Search for the cell housing the specified text and yield its (X, Y) center coordinate. 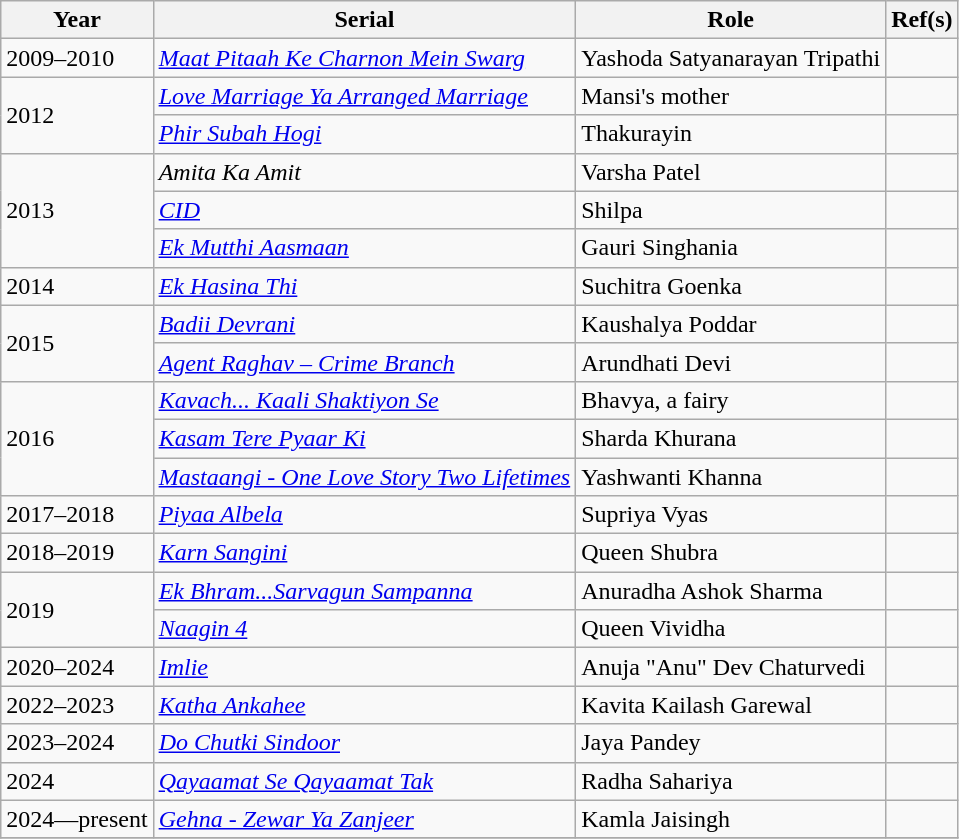
Gehna - Zewar Ya Zanjeer (364, 819)
Anuradha Ashok Sharma (731, 591)
Badii Devrani (364, 324)
Yashwanti Khanna (731, 477)
Yashoda Satyanarayan Tripathi (731, 58)
CID (364, 210)
Arundhati Devi (731, 362)
Karn Sangini (364, 553)
Kamla Jaisingh (731, 819)
Supriya Vyas (731, 515)
2024 (77, 781)
Sharda Khurana (731, 438)
2022–2023 (77, 705)
Katha Ankahee (364, 705)
2024—present (77, 819)
Jaya Pandey (731, 743)
Year (77, 20)
Thakurayin (731, 134)
Phir Subah Hogi (364, 134)
Kasam Tere Pyaar Ki (364, 438)
Ref(s) (922, 20)
Shilpa (731, 210)
Anuja "Anu" Dev Chaturvedi (731, 667)
Agent Raghav – Crime Branch (364, 362)
Mansi's mother (731, 96)
Imlie (364, 667)
2020–2024 (77, 667)
Serial (364, 20)
Varsha Patel (731, 172)
Maat Pitaah Ke Charnon Mein Swarg (364, 58)
Kavach... Kaali Shaktiyon Se (364, 400)
Bhavya, a fairy (731, 400)
Do Chutki Sindoor (364, 743)
Gauri Singhania (731, 248)
Piyaa Albela (364, 515)
2018–2019 (77, 553)
2016 (77, 438)
Mastaangi - One Love Story Two Lifetimes (364, 477)
Kavita Kailash Garewal (731, 705)
2017–2018 (77, 515)
Qayaamat Se Qayaamat Tak (364, 781)
Radha Sahariya (731, 781)
Naagin 4 (364, 629)
Queen Shubra (731, 553)
2023–2024 (77, 743)
Ek Bhram...Sarvagun Sampanna (364, 591)
2013 (77, 210)
Love Marriage Ya Arranged Marriage (364, 96)
2012 (77, 115)
Ek Hasina Thi (364, 286)
Suchitra Goenka (731, 286)
Ek Mutthi Aasmaan (364, 248)
2014 (77, 286)
2015 (77, 343)
Queen Vividha (731, 629)
2019 (77, 610)
Amita Ka Amit (364, 172)
2009–2010 (77, 58)
Kaushalya Poddar (731, 324)
Role (731, 20)
